Identify which cell holds the provided text, then report its (x, y) central coordinate. 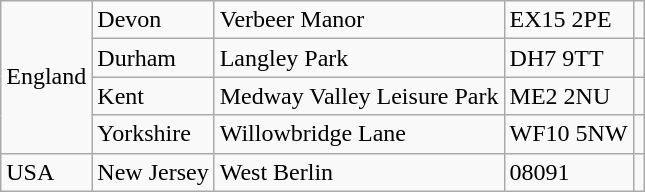
ME2 2NU (568, 96)
Medway Valley Leisure Park (359, 96)
England (46, 77)
Willowbridge Lane (359, 134)
West Berlin (359, 172)
Langley Park (359, 58)
EX15 2PE (568, 20)
Devon (153, 20)
Durham (153, 58)
New Jersey (153, 172)
Yorkshire (153, 134)
WF10 5NW (568, 134)
08091 (568, 172)
Verbeer Manor (359, 20)
Kent (153, 96)
USA (46, 172)
DH7 9TT (568, 58)
